Search for the cell housing the specified text and yield its [x, y] center coordinate. 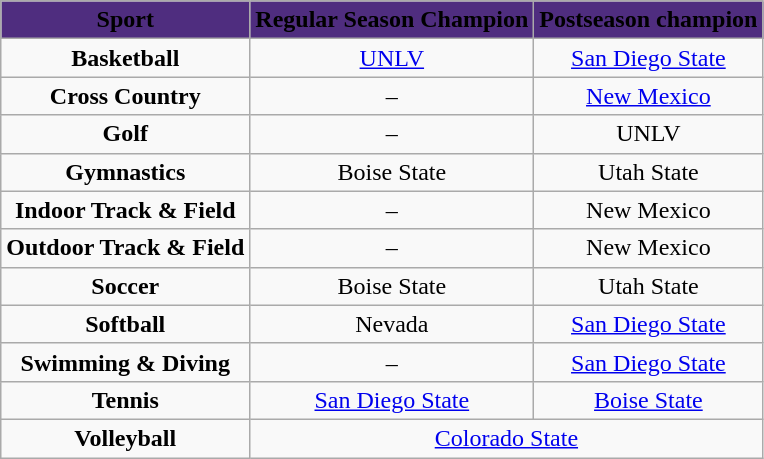
Soccer [126, 286]
Sport [126, 20]
Regular Season Champion [392, 20]
Postseason champion [648, 20]
Golf [126, 134]
Softball [126, 324]
Volleyball [126, 438]
Tennis [126, 400]
Swimming & Diving [126, 362]
Colorado State [506, 438]
Gymnastics [126, 172]
Basketball [126, 58]
Indoor Track & Field [126, 210]
Nevada [392, 324]
Outdoor Track & Field [126, 248]
Cross Country [126, 96]
